Scan for the cell matching the given text and deliver its [X, Y] coordinate at center. 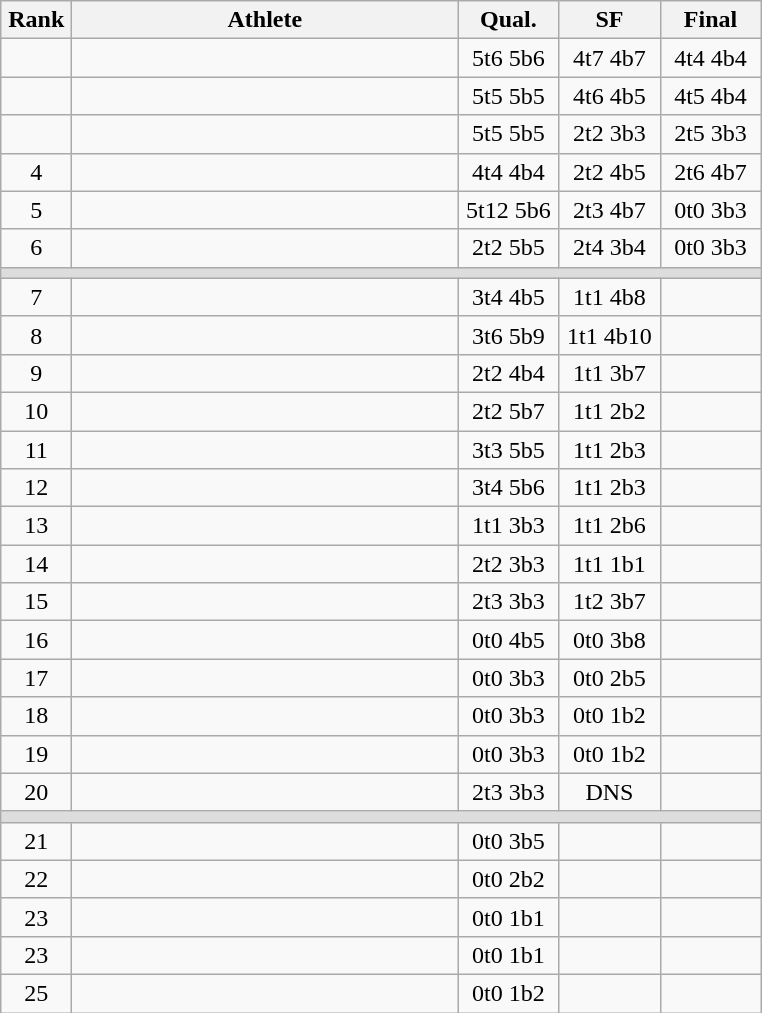
4t5 4b4 [710, 96]
5t6 5b6 [508, 58]
9 [36, 373]
0t0 3b5 [508, 841]
0t0 3b8 [610, 640]
15 [36, 602]
25 [36, 993]
0t0 2b2 [508, 879]
7 [36, 297]
3t6 5b9 [508, 335]
20 [36, 792]
2t6 4b7 [710, 172]
2t2 4b4 [508, 373]
1t1 3b7 [610, 373]
2t3 4b7 [610, 210]
4t6 4b5 [610, 96]
1t1 3b3 [508, 526]
14 [36, 564]
Rank [36, 20]
8 [36, 335]
2t2 5b7 [508, 411]
1t1 4b8 [610, 297]
16 [36, 640]
SF [610, 20]
12 [36, 488]
6 [36, 248]
13 [36, 526]
DNS [610, 792]
2t5 3b3 [710, 134]
17 [36, 678]
10 [36, 411]
19 [36, 754]
2t2 4b5 [610, 172]
3t3 5b5 [508, 449]
Athlete [265, 20]
11 [36, 449]
1t2 3b7 [610, 602]
5 [36, 210]
18 [36, 716]
4 [36, 172]
3t4 5b6 [508, 488]
3t4 4b5 [508, 297]
0t0 2b5 [610, 678]
2t2 5b5 [508, 248]
2t4 3b4 [610, 248]
4t7 4b7 [610, 58]
5t12 5b6 [508, 210]
21 [36, 841]
Qual. [508, 20]
Final [710, 20]
1t1 2b6 [610, 526]
1t1 2b2 [610, 411]
0t0 4b5 [508, 640]
1t1 1b1 [610, 564]
1t1 4b10 [610, 335]
22 [36, 879]
